Return the [x, y] coordinate for the center point of the cell that contains the specified text.  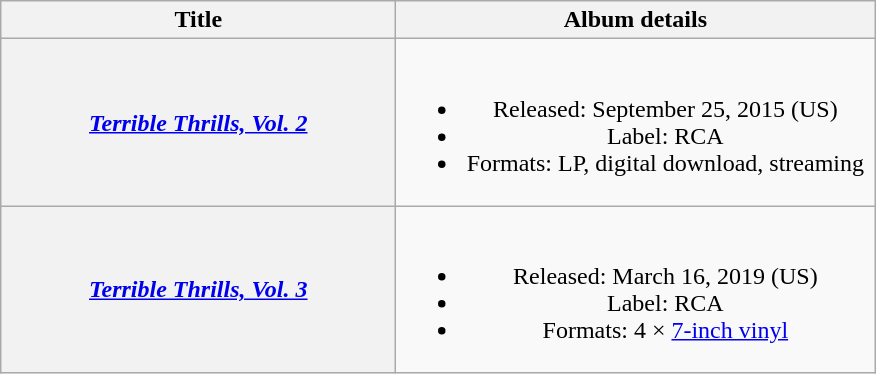
Title [198, 20]
Released: March 16, 2019 (US)Label: RCAFormats: 4 × 7-inch vinyl [636, 290]
Terrible Thrills, Vol. 2 [198, 122]
Terrible Thrills, Vol. 3 [198, 290]
Released: September 25, 2015 (US)Label: RCAFormats: LP, digital download, streaming [636, 122]
Album details [636, 20]
